Extract the (X, Y) coordinate from the center of the cell holding the provided text.  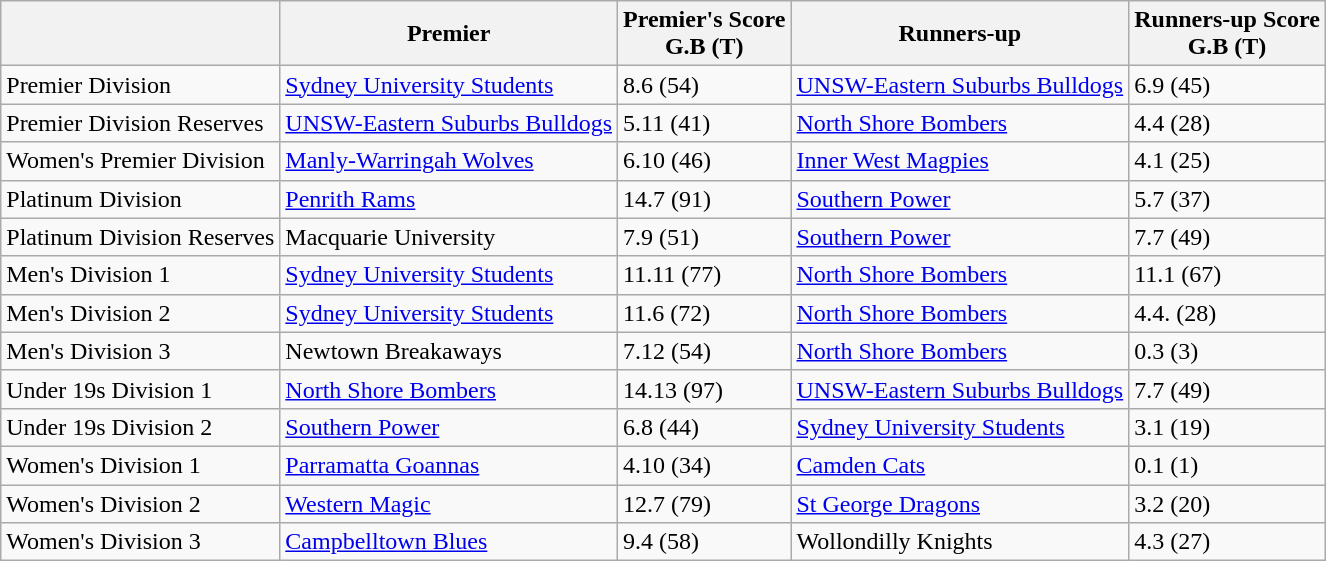
Women's Division 1 (140, 465)
6.9 (45) (1228, 85)
Inner West Magpies (960, 161)
4.1 (25) (1228, 161)
Campbelltown Blues (449, 542)
Under 19s Division 2 (140, 427)
7.9 (51) (704, 237)
3.1 (19) (1228, 427)
Premier's ScoreG.B (T) (704, 34)
Camden Cats (960, 465)
9.4 (58) (704, 542)
Women's Premier Division (140, 161)
Men's Division 1 (140, 275)
4.4 (28) (1228, 123)
5.11 (41) (704, 123)
Newtown Breakaways (449, 351)
6.8 (44) (704, 427)
8.6 (54) (704, 85)
5.7 (37) (1228, 199)
St George Dragons (960, 503)
4.10 (34) (704, 465)
Parramatta Goannas (449, 465)
Women's Division 2 (140, 503)
Men's Division 3 (140, 351)
11.1 (67) (1228, 275)
0.1 (1) (1228, 465)
4.4. (28) (1228, 313)
11.6 (72) (704, 313)
Manly-Warringah Wolves (449, 161)
Premier Division Reserves (140, 123)
3.2 (20) (1228, 503)
4.3 (27) (1228, 542)
Premier (449, 34)
Men's Division 2 (140, 313)
Runners-up (960, 34)
7.12 (54) (704, 351)
Western Magic (449, 503)
Platinum Division (140, 199)
14.13 (97) (704, 389)
14.7 (91) (704, 199)
Platinum Division Reserves (140, 237)
Macquarie University (449, 237)
11.11 (77) (704, 275)
Premier Division (140, 85)
Under 19s Division 1 (140, 389)
Penrith Rams (449, 199)
Runners-up ScoreG.B (T) (1228, 34)
6.10 (46) (704, 161)
12.7 (79) (704, 503)
Wollondilly Knights (960, 542)
0.3 (3) (1228, 351)
Women's Division 3 (140, 542)
